Detect which cell encompasses the target text, then output its (X, Y) center coordinate. 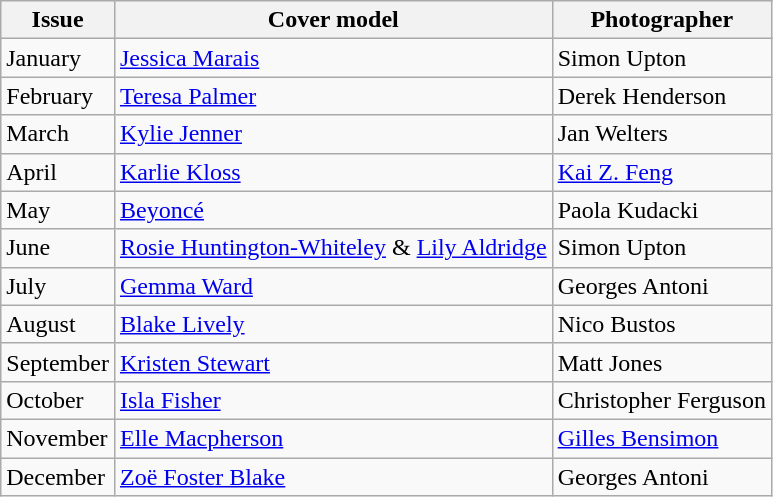
Elle Macpherson (333, 438)
Zoë Foster Blake (333, 477)
July (58, 286)
Blake Lively (333, 324)
Photographer (662, 20)
February (58, 96)
Derek Henderson (662, 96)
Kylie Jenner (333, 134)
December (58, 477)
Jessica Marais (333, 58)
October (58, 400)
Karlie Kloss (333, 172)
April (58, 172)
Kristen Stewart (333, 362)
September (58, 362)
Paola Kudacki (662, 210)
Cover model (333, 20)
Christopher Ferguson (662, 400)
Jan Welters (662, 134)
Gilles Bensimon (662, 438)
Matt Jones (662, 362)
Isla Fisher (333, 400)
March (58, 134)
June (58, 248)
Beyoncé (333, 210)
Nico Bustos (662, 324)
January (58, 58)
November (58, 438)
August (58, 324)
Gemma Ward (333, 286)
Kai Z. Feng (662, 172)
Rosie Huntington-Whiteley & Lily Aldridge (333, 248)
May (58, 210)
Issue (58, 20)
Teresa Palmer (333, 96)
